For the text-containing cell, return its midpoint in [x, y] coordinate format. 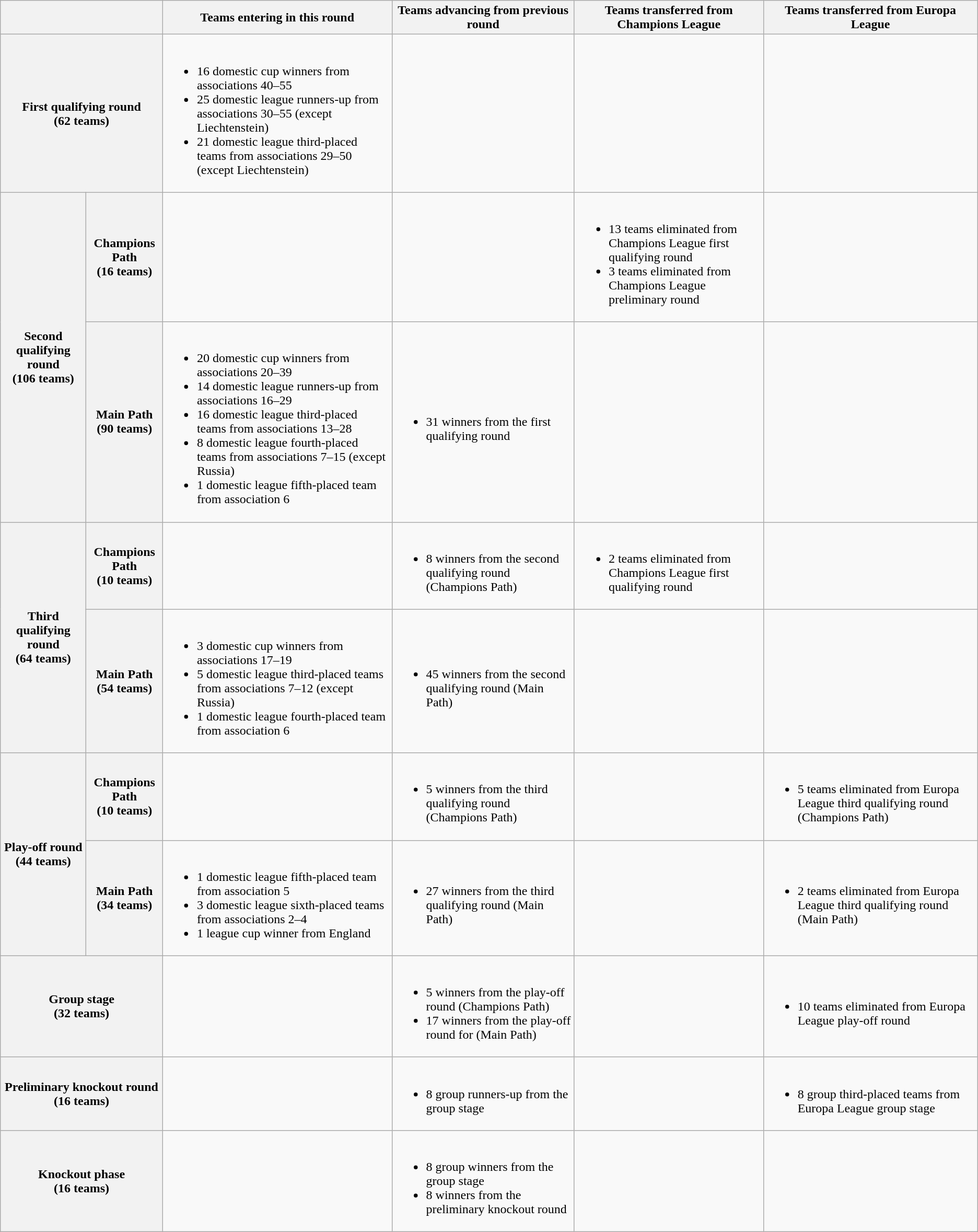
Main Path(90 teams) [124, 422]
Teams advancing from previous round [483, 18]
8 group third-placed teams from Europa League group stage [870, 1094]
13 teams eliminated from Champions League first qualifying round3 teams eliminated from Champions League preliminary round [669, 257]
Group stage(32 teams) [81, 1006]
8 group runners-up from the group stage [483, 1094]
Preliminary knockout round(16 teams) [81, 1094]
Main Path(34 teams) [124, 898]
Second qualifying round(106 teams) [43, 357]
Knockout phase(16 teams) [81, 1181]
First qualifying round(62 teams) [81, 113]
Teams transferred from Champions League [669, 18]
Champions Path(16 teams) [124, 257]
1 domestic league fifth-placed team from association 53 domestic league sixth-placed teams from associations 2–41 league cup winner from England [277, 898]
Main Path(54 teams) [124, 681]
8 winners from the second qualifying round (Champions Path) [483, 565]
10 teams eliminated from Europa League play-off round [870, 1006]
2 teams eliminated from Champions League first qualifying round [669, 565]
27 winners from the third qualifying round (Main Path) [483, 898]
5 winners from the play-off round (Champions Path)17 winners from the play-off round for (Main Path) [483, 1006]
Third qualifying round(64 teams) [43, 637]
5 winners from the third qualifying round (Champions Path) [483, 796]
5 teams eliminated from Europa League third qualifying round (Champions Path) [870, 796]
2 teams eliminated from Europa League third qualifying round (Main Path) [870, 898]
45 winners from the second qualifying round (Main Path) [483, 681]
31 winners from the first qualifying round [483, 422]
Play-off round(44 teams) [43, 854]
Teams transferred from Europa League [870, 18]
Teams entering in this round [277, 18]
8 group winners from the group stage8 winners from the preliminary knockout round [483, 1181]
